Scan for the cell matching the given text and deliver its [X, Y] coordinate at center. 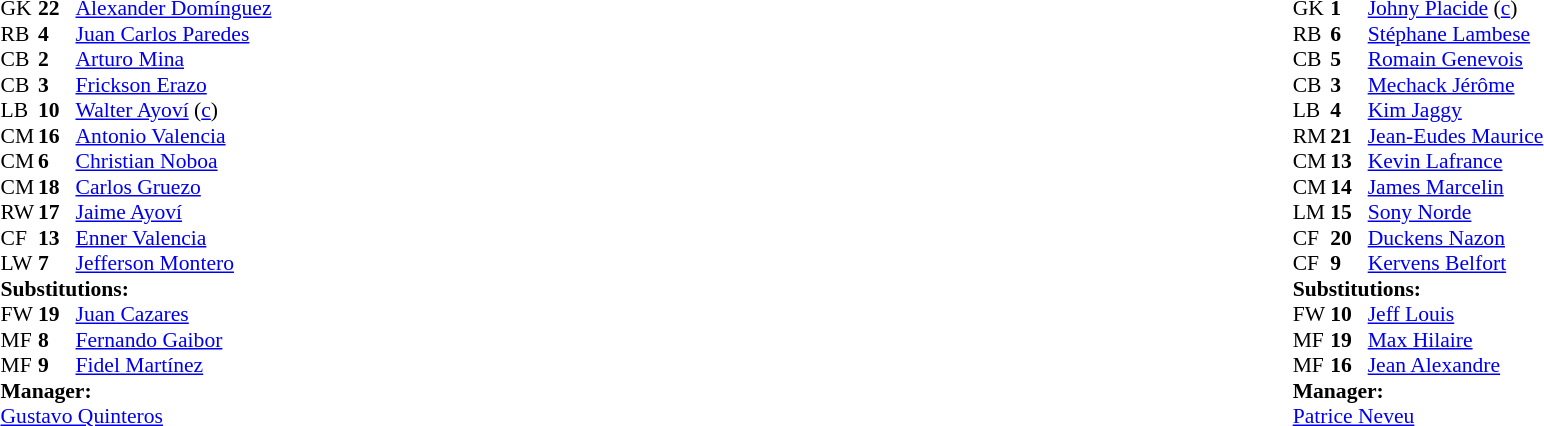
14 [1349, 187]
20 [1349, 238]
Kervens Belfort [1456, 263]
Fernando Gaibor [174, 340]
Arturo Mina [174, 59]
21 [1349, 136]
Fidel Martínez [174, 365]
5 [1349, 59]
18 [57, 187]
7 [57, 263]
James Marcelin [1456, 187]
Jefferson Montero [174, 263]
Romain Genevois [1456, 59]
Sony Norde [1456, 213]
Walter Ayoví (c) [174, 111]
Jaime Ayoví [174, 213]
Christian Noboa [174, 161]
Duckens Nazon [1456, 238]
Jean-Eudes Maurice [1456, 136]
Stéphane Lambese [1456, 34]
15 [1349, 213]
RM [1312, 136]
8 [57, 340]
2 [57, 59]
Antonio Valencia [174, 136]
LW [19, 263]
Frickson Erazo [174, 85]
Jeff Louis [1456, 315]
Mechack Jérôme [1456, 85]
Kevin Lafrance [1456, 161]
Max Hilaire [1456, 340]
RW [19, 213]
17 [57, 213]
LM [1312, 213]
Juan Carlos Paredes [174, 34]
Jean Alexandre [1456, 365]
Kim Jaggy [1456, 111]
Carlos Gruezo [174, 187]
Enner Valencia [174, 238]
Juan Cazares [174, 315]
